Output the (x, y) coordinate of the center of the cell containing the given text.  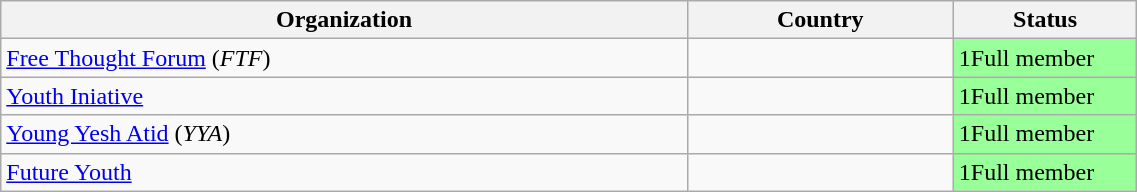
Future Youth (344, 172)
Status (1045, 20)
Young Yesh Atid (YYA) (344, 134)
Free Thought Forum (FTF) (344, 58)
Youth Iniative (344, 96)
Country (820, 20)
Organization (344, 20)
